From the cell containing the given text, extract its center point as [x, y] coordinate. 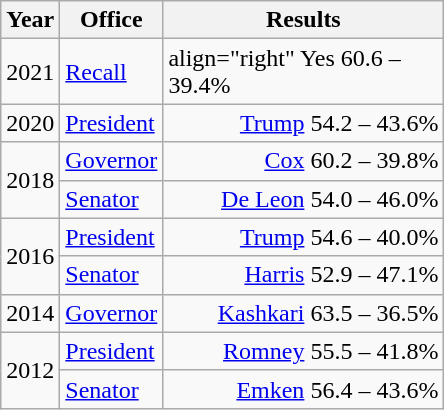
Trump 54.2 – 43.6% [304, 123]
2014 [30, 313]
Recall [112, 72]
Trump 54.6 – 40.0% [304, 237]
2012 [30, 370]
De Leon 54.0 – 46.0% [304, 199]
Year [30, 20]
Results [304, 20]
Cox 60.2 – 39.8% [304, 161]
2020 [30, 123]
Emken 56.4 – 43.6% [304, 389]
Harris 52.9 – 47.1% [304, 275]
2016 [30, 256]
2018 [30, 180]
Office [112, 20]
Kashkari 63.5 – 36.5% [304, 313]
2021 [30, 72]
Romney 55.5 – 41.8% [304, 351]
align="right" Yes 60.6 – 39.4% [304, 72]
